Capture the cell that displays the provided text and extract its [x, y] central coordinate. 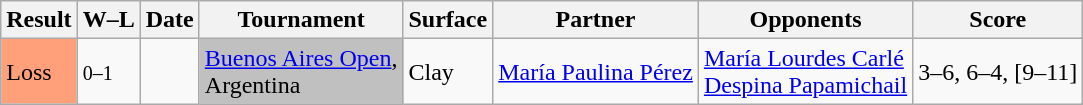
Clay [448, 72]
Score [998, 20]
Buenos Aires Open, Argentina [301, 72]
Loss [39, 72]
Result [39, 20]
W–L [108, 20]
Partner [596, 20]
3–6, 6–4, [9–11] [998, 72]
Date [170, 20]
María Lourdes Carlé Despina Papamichail [805, 72]
Tournament [301, 20]
Surface [448, 20]
María Paulina Pérez [596, 72]
Opponents [805, 20]
0–1 [108, 72]
